Pinpoint the cell where the given text exists, returning its (X, Y) midpoint coordinate. 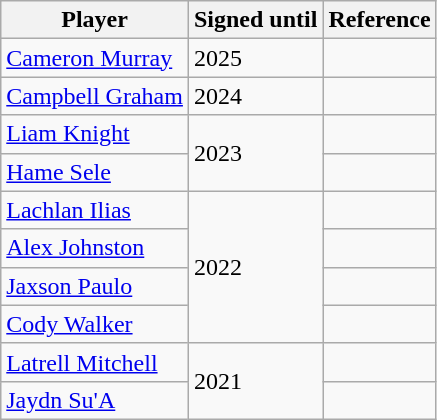
Liam Knight (95, 134)
Jaydn Su'A (95, 400)
Signed until (255, 20)
2024 (255, 96)
Latrell Mitchell (95, 362)
Cody Walker (95, 324)
2023 (255, 153)
Alex Johnston (95, 248)
Cameron Murray (95, 58)
2022 (255, 267)
Lachlan Ilias (95, 210)
Jaxson Paulo (95, 286)
Campbell Graham (95, 96)
Reference (380, 20)
2025 (255, 58)
2021 (255, 381)
Hame Sele (95, 172)
Player (95, 20)
